Determine the (X, Y) coordinate at the center of the cell enclosing the given text.  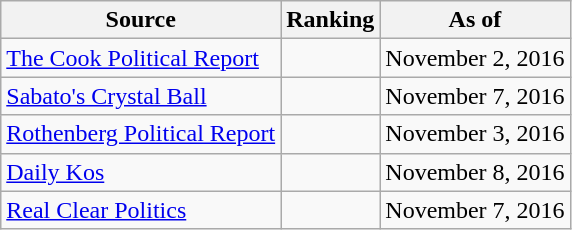
Real Clear Politics (141, 210)
As of (475, 20)
Rothenberg Political Report (141, 134)
November 8, 2016 (475, 172)
The Cook Political Report (141, 58)
Sabato's Crystal Ball (141, 96)
November 3, 2016 (475, 134)
Daily Kos (141, 172)
Source (141, 20)
Ranking (330, 20)
November 2, 2016 (475, 58)
